Determine the (x, y) coordinate at the center of the cell enclosing the given text.  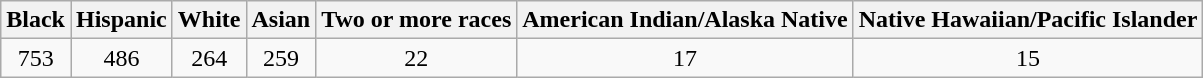
486 (121, 58)
American Indian/Alaska Native (685, 20)
22 (416, 58)
15 (1028, 58)
Asian (281, 20)
Two or more races (416, 20)
White (209, 20)
259 (281, 58)
Black (36, 20)
753 (36, 58)
17 (685, 58)
Hispanic (121, 20)
264 (209, 58)
Native Hawaiian/Pacific Islander (1028, 20)
